Return the [x, y] coordinate for the center point of the cell that contains the specified text.  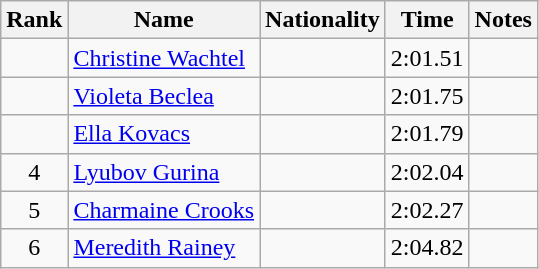
2:01.51 [427, 58]
2:01.75 [427, 96]
Charmaine Crooks [164, 210]
4 [34, 172]
Nationality [323, 20]
Ella Kovacs [164, 134]
2:04.82 [427, 248]
Rank [34, 20]
5 [34, 210]
Violeta Beclea [164, 96]
2:02.04 [427, 172]
6 [34, 248]
Notes [503, 20]
Time [427, 20]
Lyubov Gurina [164, 172]
Name [164, 20]
2:02.27 [427, 210]
Christine Wachtel [164, 58]
Meredith Rainey [164, 248]
2:01.79 [427, 134]
